Determine the (x, y) coordinate at the center of the cell enclosing the given text.  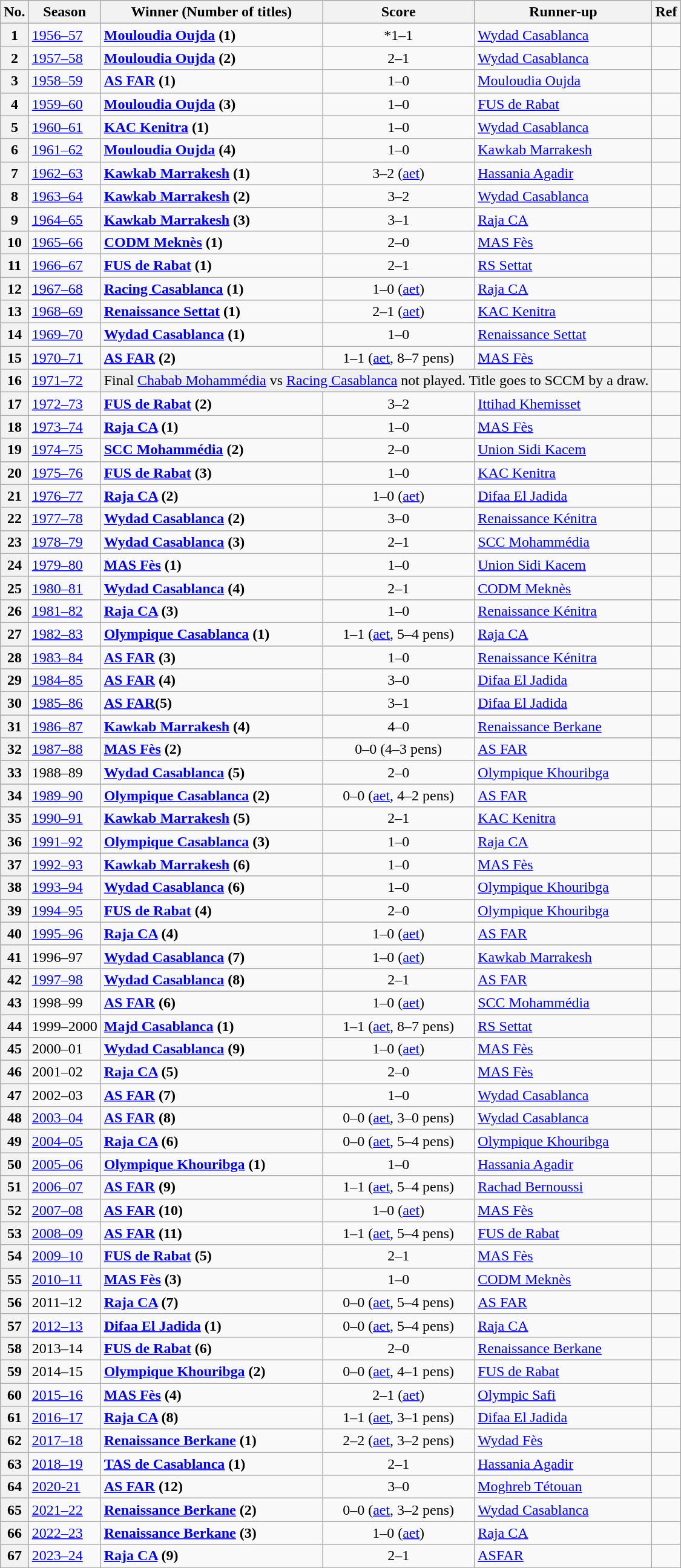
1966–67 (64, 265)
Raja CA (8) (211, 1418)
Raja CA (3) (211, 611)
Olympique Casablanca (1) (211, 634)
MAS Fès (2) (211, 749)
1975–76 (64, 473)
SCC Mohammédia (2) (211, 450)
52 (15, 1210)
2005–06 (64, 1164)
Mouloudia Oujda (1) (211, 35)
ASFAR (563, 1556)
AS FAR (9) (211, 1187)
62 (15, 1441)
55 (15, 1279)
2014–15 (64, 1371)
56 (15, 1302)
1991–92 (64, 842)
11 (15, 265)
Raja CA (7) (211, 1302)
Olympic Safi (563, 1394)
Kawkab Marrakesh (5) (211, 819)
1971–72 (64, 381)
Runner-up (563, 12)
Wydad Fès (563, 1441)
15 (15, 358)
1986–87 (64, 726)
30 (15, 703)
AS FAR (4) (211, 680)
AS FAR (11) (211, 1233)
Wydad Casablanca (6) (211, 888)
24 (15, 565)
1993–94 (64, 888)
2001–02 (64, 1072)
FUS de Rabat (1) (211, 265)
AS FAR (1) (211, 81)
1977–78 (64, 519)
40 (15, 934)
10 (15, 242)
28 (15, 657)
2 (15, 58)
Final Chabab Mohammédia vs Racing Casablanca not played. Title goes to SCCM by a draw. (377, 381)
Kawkab Marrakesh (2) (211, 196)
1984–85 (64, 680)
1998–99 (64, 1003)
2015–16 (64, 1394)
4–0 (398, 726)
2003–04 (64, 1118)
1969–70 (64, 335)
1960–61 (64, 127)
2021–22 (64, 1510)
2013–14 (64, 1348)
Kawkab Marrakesh (6) (211, 865)
42 (15, 980)
2010–11 (64, 1279)
1989–90 (64, 796)
Kawkab Marrakesh (4) (211, 726)
48 (15, 1118)
1983–84 (64, 657)
45 (15, 1049)
4 (15, 104)
Difaa El Jadida (1) (211, 1325)
MAS Fès (3) (211, 1279)
22 (15, 519)
FUS de Rabat (5) (211, 1256)
2007–08 (64, 1210)
Mouloudia Oujda (4) (211, 150)
Ref (666, 12)
CODM Meknès (1) (211, 242)
1982–83 (64, 634)
37 (15, 865)
1976–77 (64, 496)
1990–91 (64, 819)
1964–65 (64, 219)
Wydad Casablanca (2) (211, 519)
43 (15, 1003)
1992–93 (64, 865)
1974–75 (64, 450)
59 (15, 1371)
Score (398, 12)
41 (15, 957)
1981–82 (64, 611)
1973–74 (64, 427)
17 (15, 404)
Raja CA (9) (211, 1556)
3–2 (aet) (398, 173)
0–0 (aet, 4–2 pens) (398, 796)
Season (64, 12)
Moghreb Tétouan (563, 1487)
21 (15, 496)
1970–71 (64, 358)
31 (15, 726)
0–0 (aet, 4–1 pens) (398, 1371)
1979–80 (64, 565)
Olympique Casablanca (3) (211, 842)
No. (15, 12)
2023–24 (64, 1556)
2016–17 (64, 1418)
Renaissance Settat (1) (211, 312)
MAS Fès (4) (211, 1394)
60 (15, 1394)
Wydad Casablanca (9) (211, 1049)
1995–96 (64, 934)
64 (15, 1487)
Raja CA (5) (211, 1072)
*1–1 (398, 35)
2020-21 (64, 1487)
Renaissance Berkane (3) (211, 1533)
AS FAR (10) (211, 1210)
2–2 (aet, 3–2 pens) (398, 1441)
57 (15, 1325)
Winner (Number of titles) (211, 12)
2012–13 (64, 1325)
Mouloudia Oujda (2) (211, 58)
46 (15, 1072)
2006–07 (64, 1187)
1956–57 (64, 35)
67 (15, 1556)
AS FAR (12) (211, 1487)
16 (15, 381)
1967–68 (64, 289)
KAC Kenitra (1) (211, 127)
Mouloudia Oujda (563, 81)
49 (15, 1141)
2022–23 (64, 1533)
26 (15, 611)
2002–03 (64, 1095)
1961–62 (64, 150)
9 (15, 219)
1963–64 (64, 196)
1988–89 (64, 772)
1978–79 (64, 542)
65 (15, 1510)
39 (15, 911)
0–0 (aet, 3–2 pens) (398, 1510)
2000–01 (64, 1049)
8 (15, 196)
0–0 (aet, 3–0 pens) (398, 1118)
Raja CA (1) (211, 427)
2009–10 (64, 1256)
Wydad Casablanca (3) (211, 542)
35 (15, 819)
AS FAR(5) (211, 703)
2017–18 (64, 1441)
36 (15, 842)
5 (15, 127)
63 (15, 1464)
3 (15, 81)
1 (15, 35)
44 (15, 1026)
FUS de Rabat (2) (211, 404)
Mouloudia Oujda (3) (211, 104)
Racing Casablanca (1) (211, 289)
61 (15, 1418)
33 (15, 772)
FUS de Rabat (3) (211, 473)
32 (15, 749)
Wydad Casablanca (4) (211, 588)
Wydad Casablanca (5) (211, 772)
TAS de Casablanca (1) (211, 1464)
Majd Casablanca (1) (211, 1026)
2011–12 (64, 1302)
Olympique Casablanca (2) (211, 796)
Kawkab Marrakesh (1) (211, 173)
66 (15, 1533)
1957–58 (64, 58)
50 (15, 1164)
12 (15, 289)
1962–63 (64, 173)
1958–59 (64, 81)
1999–2000 (64, 1026)
1972–73 (64, 404)
Wydad Casablanca (8) (211, 980)
FUS de Rabat (6) (211, 1348)
AS FAR (6) (211, 1003)
AS FAR (8) (211, 1118)
13 (15, 312)
1987–88 (64, 749)
1959–60 (64, 104)
2004–05 (64, 1141)
14 (15, 335)
2008–09 (64, 1233)
Renaissance Berkane (2) (211, 1510)
Ittihad Khemisset (563, 404)
23 (15, 542)
34 (15, 796)
25 (15, 588)
Raja CA (6) (211, 1141)
20 (15, 473)
53 (15, 1233)
1997–98 (64, 980)
18 (15, 427)
Olympique Khouribga (2) (211, 1371)
51 (15, 1187)
1968–69 (64, 312)
1985–86 (64, 703)
AS FAR (2) (211, 358)
2018–19 (64, 1464)
7 (15, 173)
Renaissance Berkane (1) (211, 1441)
47 (15, 1095)
Olympique Khouribga (1) (211, 1164)
0–0 (4–3 pens) (398, 749)
AS FAR (3) (211, 657)
1980–81 (64, 588)
29 (15, 680)
19 (15, 450)
6 (15, 150)
Raja CA (4) (211, 934)
1965–66 (64, 242)
Renaissance Settat (563, 335)
1996–97 (64, 957)
1994–95 (64, 911)
AS FAR (7) (211, 1095)
MAS Fès (1) (211, 565)
Wydad Casablanca (7) (211, 957)
54 (15, 1256)
58 (15, 1348)
Raja CA (2) (211, 496)
38 (15, 888)
Rachad Bernoussi (563, 1187)
1–1 (aet, 3–1 pens) (398, 1418)
FUS de Rabat (4) (211, 911)
Wydad Casablanca (1) (211, 335)
Kawkab Marrakesh (3) (211, 219)
27 (15, 634)
